Output the (X, Y) coordinate of the center of the cell containing the given text.  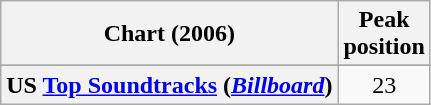
US Top Soundtracks (Billboard) (170, 85)
Chart (2006) (170, 34)
23 (384, 85)
Peakposition (384, 34)
